Detect which cell encompasses the target text, then output its [X, Y] center coordinate. 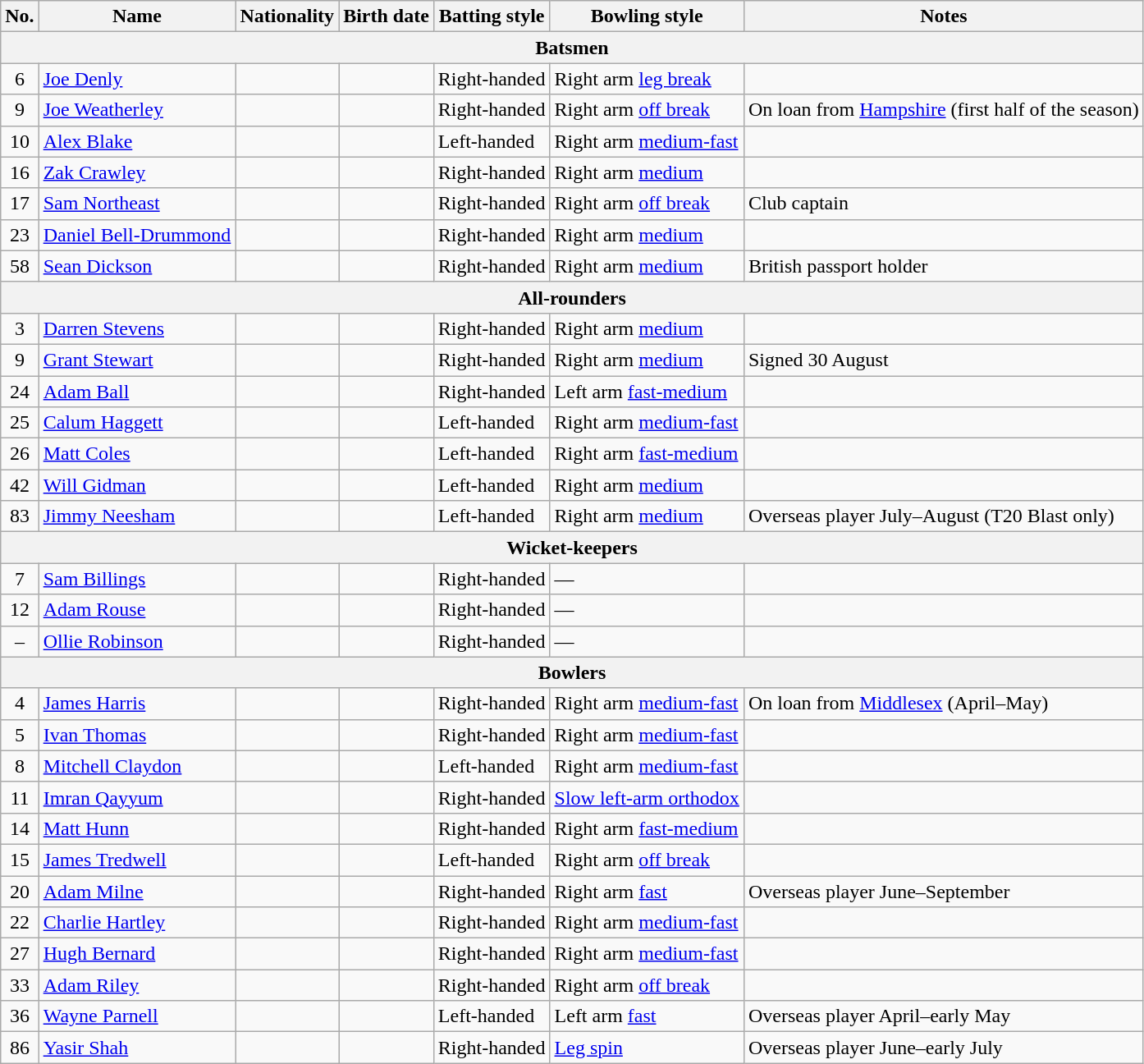
On loan from Hampshire (first half of the season) [944, 110]
Club captain [944, 204]
Signed 30 August [944, 360]
Batting style [492, 16]
Wicket-keepers [573, 548]
Ivan Thomas [137, 735]
Overseas player July–August (T20 Blast only) [944, 516]
Sam Billings [137, 579]
Adam Milne [137, 891]
27 [20, 954]
No. [20, 16]
Matt Coles [137, 454]
Adam Ball [137, 392]
Mitchell Claydon [137, 766]
Matt Hunn [137, 828]
Overseas player June–early July [944, 1048]
Right arm leg break [647, 79]
Ollie Robinson [137, 641]
26 [20, 454]
83 [20, 516]
58 [20, 266]
Wayne Parnell [137, 1016]
25 [20, 423]
3 [20, 328]
Right arm fast [647, 891]
Alex Blake [137, 141]
36 [20, 1016]
16 [20, 172]
4 [20, 704]
22 [20, 923]
Jimmy Neesham [137, 516]
7 [20, 579]
Overseas player June–September [944, 891]
Name [137, 16]
British passport holder [944, 266]
Adam Rouse [137, 610]
Adam Riley [137, 985]
17 [20, 204]
Joe Denly [137, 79]
Batsmen [573, 48]
Nationality [287, 16]
Sean Dickson [137, 266]
Joe Weatherley [137, 110]
– [20, 641]
15 [20, 860]
Darren Stevens [137, 328]
Overseas player April–early May [944, 1016]
Left arm fast [647, 1016]
24 [20, 392]
86 [20, 1048]
14 [20, 828]
42 [20, 485]
Daniel Bell-Drummond [137, 235]
James Tredwell [137, 860]
12 [20, 610]
Zak Crawley [137, 172]
33 [20, 985]
11 [20, 797]
23 [20, 235]
Bowling style [647, 16]
5 [20, 735]
20 [20, 891]
Left arm fast-medium [647, 392]
Notes [944, 16]
James Harris [137, 704]
Birth date [387, 16]
10 [20, 141]
Will Gidman [137, 485]
Sam Northeast [137, 204]
Charlie Hartley [137, 923]
6 [20, 79]
All-rounders [573, 297]
Yasir Shah [137, 1048]
On loan from Middlesex (April–May) [944, 704]
Slow left-arm orthodox [647, 797]
8 [20, 766]
Calum Haggett [137, 423]
Bowlers [573, 672]
Hugh Bernard [137, 954]
Leg spin [647, 1048]
Imran Qayyum [137, 797]
Grant Stewart [137, 360]
